Pinpoint the cell where the given text exists, returning its [X, Y] midpoint coordinate. 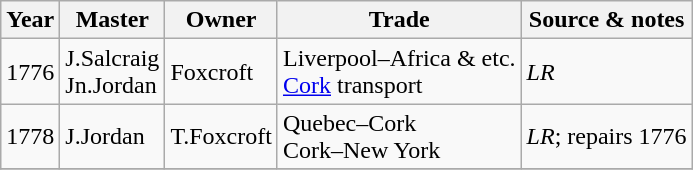
LR; repairs 1776 [606, 136]
J.SalcraigJn.Jordan [112, 72]
Year [30, 20]
Master [112, 20]
Liverpool–Africa & etc.Cork transport [399, 72]
Owner [222, 20]
Trade [399, 20]
Foxcroft [222, 72]
1778 [30, 136]
Source & notes [606, 20]
T.Foxcroft [222, 136]
J.Jordan [112, 136]
LR [606, 72]
1776 [30, 72]
Quebec–CorkCork–New York [399, 136]
